Find where the given text appears and provide that cell's center as [x, y] coordinate. 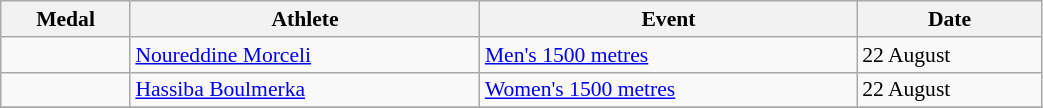
Women's 1500 metres [668, 90]
Noureddine Morceli [304, 55]
Medal [66, 19]
Date [950, 19]
Hassiba Boulmerka [304, 90]
Men's 1500 metres [668, 55]
Event [668, 19]
Athlete [304, 19]
